Search for the cell housing the specified text and yield its (X, Y) center coordinate. 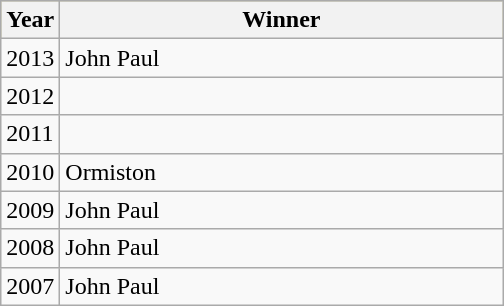
Year (30, 20)
2010 (30, 172)
Ormiston (282, 172)
2008 (30, 248)
2011 (30, 134)
2012 (30, 96)
Winner (282, 20)
2009 (30, 210)
2007 (30, 286)
2013 (30, 58)
